Determine the [X, Y] coordinate at the center of the cell enclosing the given text.  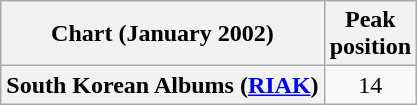
Chart (January 2002) [162, 34]
Peakposition [370, 34]
South Korean Albums (RIAK) [162, 85]
14 [370, 85]
